Locate the cell with the specified text and output its [x, y] center coordinate. 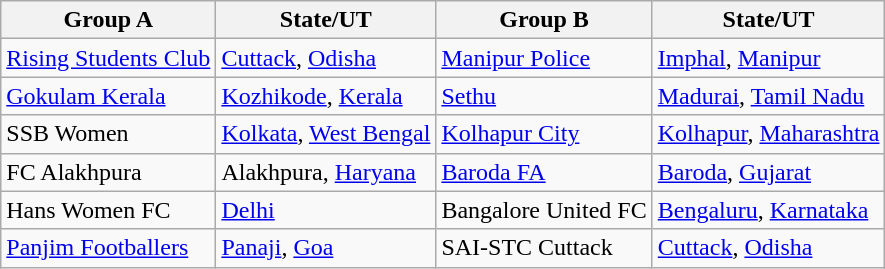
Panaji, Goa [326, 248]
Hans Women FC [108, 210]
Bangalore United FC [544, 210]
Alakhpura, Haryana [326, 172]
Kolkata, West Bengal [326, 134]
Kolhapur, Maharashtra [768, 134]
Delhi [326, 210]
Imphal, Manipur [768, 58]
Kozhikode, Kerala [326, 96]
Panjim Footballers [108, 248]
Baroda, Gujarat [768, 172]
SSB Women [108, 134]
Baroda FA [544, 172]
Sethu [544, 96]
SAI-STC Cuttack [544, 248]
FC Alakhpura [108, 172]
Kolhapur City [544, 134]
Madurai, Tamil Nadu [768, 96]
Bengaluru, Karnataka [768, 210]
Gokulam Kerala [108, 96]
Rising Students Club [108, 58]
Group A [108, 20]
Group B [544, 20]
Manipur Police [544, 58]
